Scan for the cell matching the given text and deliver its [X, Y] coordinate at center. 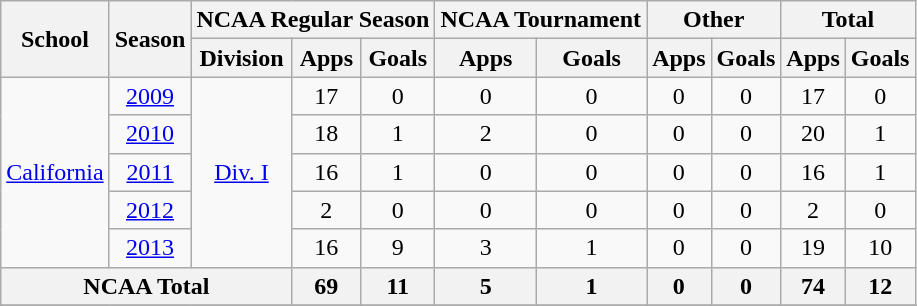
School [55, 39]
19 [813, 248]
69 [326, 286]
2009 [150, 96]
Other [714, 20]
11 [398, 286]
12 [880, 286]
Season [150, 39]
74 [813, 286]
2011 [150, 172]
Division [242, 58]
2012 [150, 210]
20 [813, 134]
2013 [150, 248]
NCAA Total [146, 286]
Div. I [242, 172]
5 [486, 286]
18 [326, 134]
10 [880, 248]
2010 [150, 134]
Total [848, 20]
9 [398, 248]
NCAA Regular Season [313, 20]
3 [486, 248]
NCAA Tournament [541, 20]
California [55, 172]
